Provide the [x, y] coordinate of the cell's center where the given text is located.  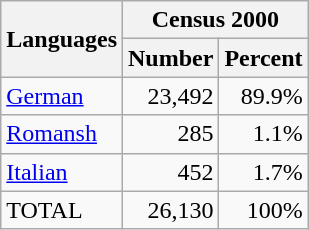
26,130 [171, 210]
German [62, 96]
Romansh [62, 134]
1.1% [264, 134]
285 [171, 134]
100% [264, 210]
Languages [62, 39]
Percent [264, 58]
89.9% [264, 96]
Italian [62, 172]
1.7% [264, 172]
452 [171, 172]
Number [171, 58]
TOTAL [62, 210]
Census 2000 [216, 20]
23,492 [171, 96]
